For the text-containing cell, return its midpoint in (x, y) coordinate format. 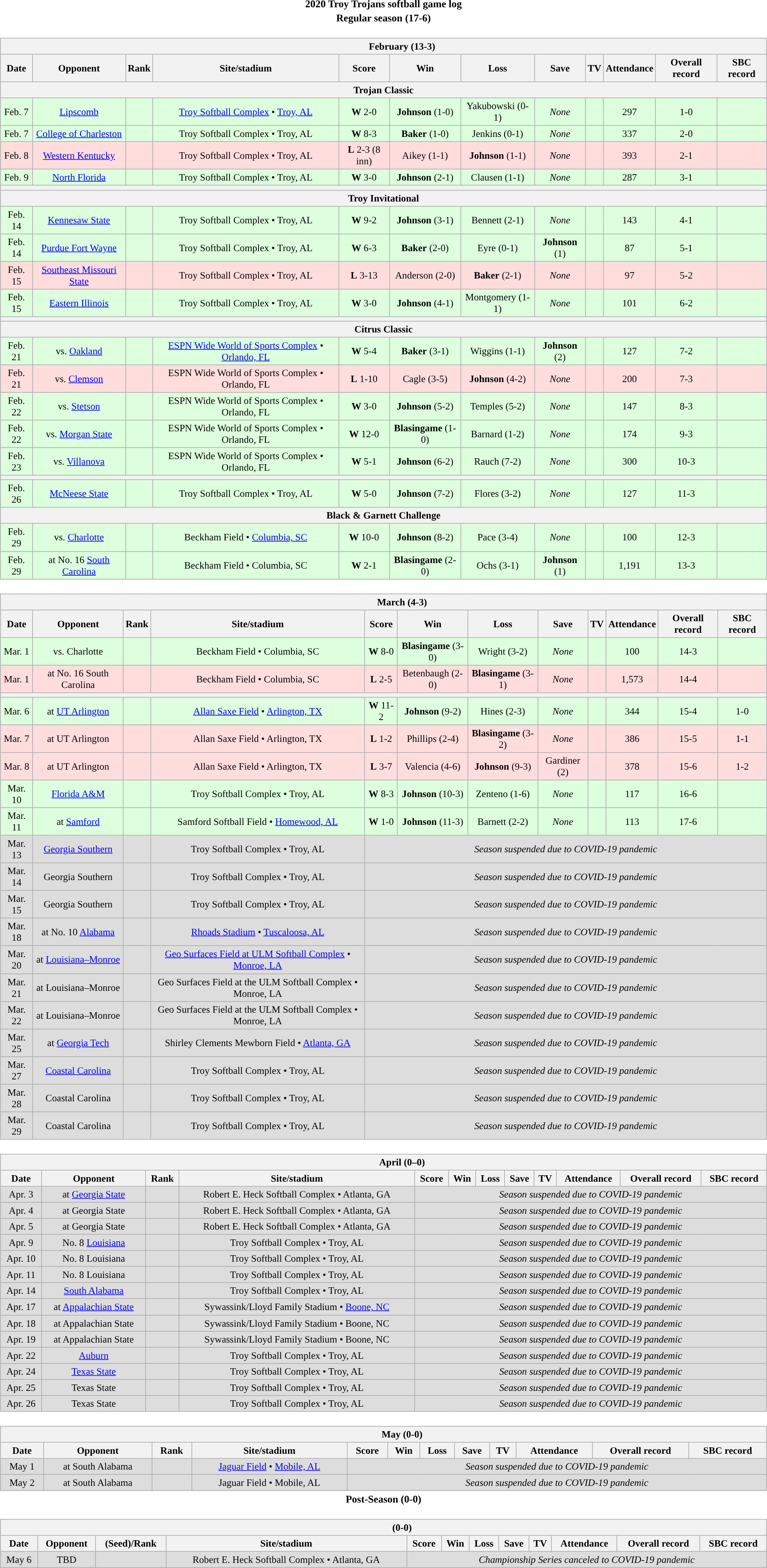
Blasingame (2-0) (425, 565)
Apr. 19 (21, 1339)
147 (630, 406)
3-1 (687, 178)
Johnson (7-2) (425, 494)
8-3 (687, 406)
393 (630, 156)
386 (632, 738)
Geo Surfaces Field at ULM Softball Complex • Monroe, LA (258, 960)
Johnson (1-1) (497, 156)
Championship Series canceled to COVID-19 pandemic (586, 1560)
Mar. 15 (17, 904)
Baker (2-1) (497, 276)
Apr. 26 (21, 1403)
Johnson (4-2) (497, 379)
Apr. 25 (21, 1387)
W 2-1 (364, 565)
Apr. 5 (21, 1227)
Feb. 23 (16, 462)
Mar. 25 (17, 1043)
Apr. 10 (21, 1259)
15-6 (688, 767)
117 (632, 794)
Southeast Missouri State (79, 276)
Mar. 7 (17, 738)
Cagle (3-5) (425, 379)
Hines (2-3) (503, 711)
Mar. 29 (17, 1125)
1,191 (630, 565)
Blasingame (1-0) (425, 434)
Blasingame (3-1) (503, 679)
May (0-0) (383, 1435)
Gardiner (2) (563, 767)
Betenbaugh (2-0) (433, 679)
1-2 (742, 767)
vs. Villanova (79, 462)
May 6 (19, 1560)
Apr. 3 (21, 1195)
Auburn (94, 1355)
Valencia (4-6) (433, 767)
6-2 (687, 303)
Florida A&M (78, 794)
Citrus Classic (383, 329)
Shirley Clements Mewborn Field • Atlanta, GA (258, 1043)
113 (632, 821)
vs. Oakland (79, 351)
May 1 (22, 1467)
Zenteno (1-6) (503, 794)
L 1-10 (364, 379)
Feb. 26 (16, 494)
Apr. 22 (21, 1355)
Jenkins (0-1) (497, 134)
Johnson (11-3) (433, 821)
W 11-2 (381, 711)
Aikey (1-1) (425, 156)
300 (630, 462)
W 1-0 (381, 821)
Mar. 11 (17, 821)
Pace (3-4) (497, 537)
Johnson (10-3) (433, 794)
Apr. 9 (21, 1243)
Rauch (7-2) (497, 462)
February (13-3) (383, 46)
Johnson (1-0) (425, 112)
College of Charleston (79, 134)
Mar. 28 (17, 1098)
Mar. 27 (17, 1070)
Mar. 8 (17, 767)
at Georgia Tech (78, 1043)
Samford Softball Field • Homewood, AL (258, 821)
Yakubowski (0-1) (497, 112)
Barnett (2-2) (503, 821)
North Florida (79, 178)
13-3 (687, 565)
W 9-2 (364, 220)
(0-0) (383, 1527)
Flores (3-2) (497, 494)
10-3 (687, 462)
South Alabama (94, 1291)
Apr. 4 (21, 1210)
4-1 (687, 220)
TBD (67, 1560)
Lipscomb (79, 112)
L 3-7 (381, 767)
5-1 (687, 247)
W 5-1 (364, 462)
Johnson (5-2) (425, 406)
March (4-3) (383, 602)
at No. 10 Alabama (78, 932)
Kennesaw State (79, 220)
Western Kentucky (79, 156)
174 (630, 434)
97 (630, 276)
Baker (1-0) (425, 134)
L 1-2 (381, 738)
Montgomery (1-1) (497, 303)
W 6-3 (364, 247)
Wiggins (1-1) (497, 351)
April (0–0) (383, 1162)
Mar. 20 (17, 960)
15-4 (688, 711)
Purdue Fort Wayne (79, 247)
vs. Clemson (79, 379)
287 (630, 178)
Rhoads Stadium • Tuscaloosa, AL (258, 932)
McNeese State (79, 494)
W 5-4 (364, 351)
L 2-5 (381, 679)
Johnson (3-1) (425, 220)
9-3 (687, 434)
Temples (5-2) (497, 406)
Mar. 18 (17, 932)
14-3 (688, 651)
Eastern Illinois (79, 303)
143 (630, 220)
344 (632, 711)
vs. Morgan State (79, 434)
Apr. 11 (21, 1275)
Apr. 14 (21, 1291)
Mar. 13 (17, 850)
17-6 (688, 821)
297 (630, 112)
Bennett (2-1) (497, 220)
200 (630, 379)
2-1 (687, 156)
1,573 (632, 679)
vs. Stetson (79, 406)
(Seed)/Rank (131, 1544)
Johnson (9-2) (433, 711)
Mar. 21 (17, 987)
87 (630, 247)
7-3 (687, 379)
W 8-0 (381, 651)
Clausen (1-1) (497, 178)
Feb. 9 (16, 178)
Anderson (2-0) (425, 276)
Phillips (2-4) (433, 738)
Blasingame (3-0) (433, 651)
Barnard (1-2) (497, 434)
Apr. 18 (21, 1323)
Troy Invitational (383, 198)
at Samford (78, 821)
1-1 (742, 738)
14-4 (688, 679)
Ochs (3-1) (497, 565)
Johnson (6-2) (425, 462)
Mar. 14 (17, 877)
May 2 (22, 1482)
Eyre (0-1) (497, 247)
5-2 (687, 276)
Johnson (4-1) (425, 303)
Apr. 24 (21, 1371)
Baker (2-0) (425, 247)
Mar. 10 (17, 794)
12-3 (687, 537)
Trojan Classic (383, 90)
W 12-0 (364, 434)
Johnson (9-3) (503, 767)
Blasingame (3-2) (503, 738)
Johnson (2) (560, 351)
W 10-0 (364, 537)
Mar. 6 (17, 711)
Wright (3-2) (503, 651)
W 5-0 (364, 494)
2-0 (687, 134)
Black & Garnett Challenge (383, 516)
Johnson (2-1) (425, 178)
15-5 (688, 738)
L 2-3 (8 inn) (364, 156)
L 3-13 (364, 276)
337 (630, 134)
Apr. 17 (21, 1307)
Feb. 8 (16, 156)
Baker (3-1) (425, 351)
W 2-0 (364, 112)
11-3 (687, 494)
378 (632, 767)
Johnson (8-2) (425, 537)
7-2 (687, 351)
Mar. 22 (17, 1015)
16-6 (688, 794)
101 (630, 303)
